For the text-containing cell, return its midpoint in [X, Y] coordinate format. 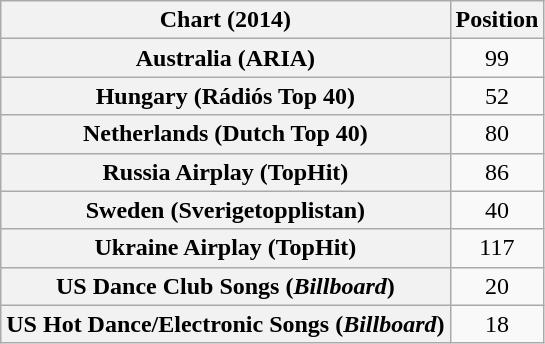
18 [497, 324]
Netherlands (Dutch Top 40) [226, 134]
Hungary (Rádiós Top 40) [226, 96]
52 [497, 96]
20 [497, 286]
Russia Airplay (TopHit) [226, 172]
80 [497, 134]
117 [497, 248]
40 [497, 210]
US Dance Club Songs (Billboard) [226, 286]
86 [497, 172]
Ukraine Airplay (TopHit) [226, 248]
Australia (ARIA) [226, 58]
US Hot Dance/Electronic Songs (Billboard) [226, 324]
Position [497, 20]
Chart (2014) [226, 20]
Sweden (Sverigetopplistan) [226, 210]
99 [497, 58]
